Return [X, Y] of the center of cell containing provided text 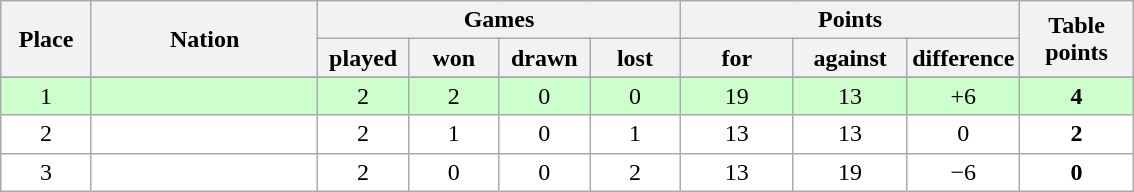
for [736, 58]
3 [46, 172]
lost [636, 58]
drawn [544, 58]
against [850, 58]
Nation [204, 39]
Tablepoints [1076, 39]
4 [1076, 96]
difference [964, 58]
Games [499, 20]
Points [850, 20]
won [454, 58]
played [364, 58]
−6 [964, 172]
+6 [964, 96]
Place [46, 39]
